From the cell containing the given text, extract its center point as (x, y) coordinate. 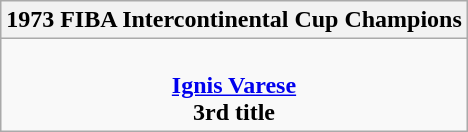
1973 FIBA Intercontinental Cup Champions (234, 20)
Ignis Varese3rd title (234, 85)
